Search for the cell housing the specified text and yield its [X, Y] center coordinate. 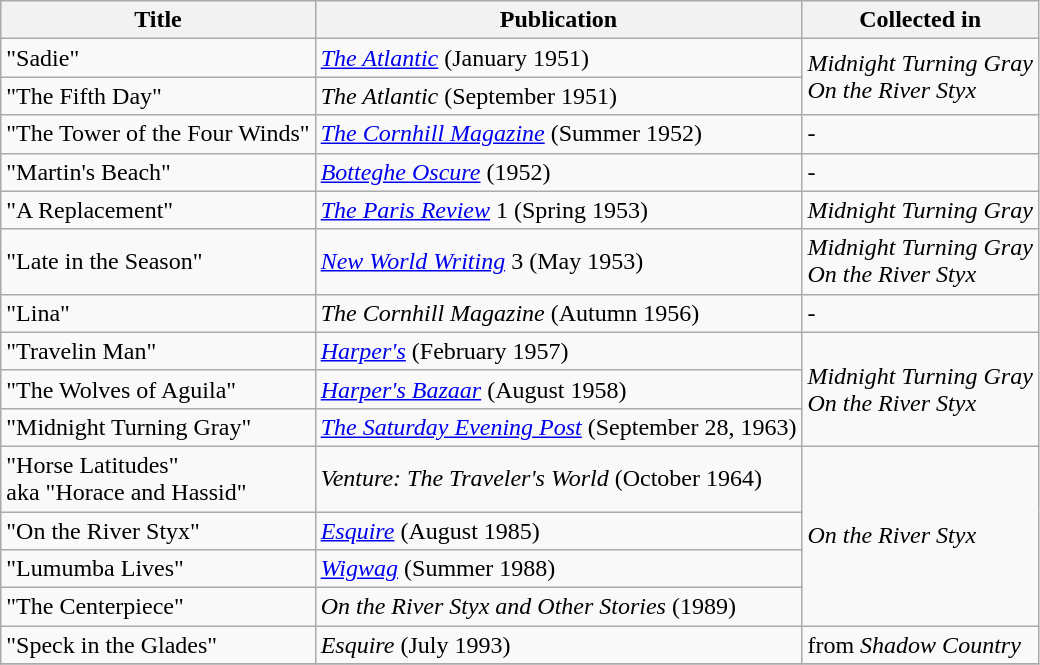
Venture: The Traveler's World (October 1964) [558, 478]
On the River Styx [920, 536]
Midnight Turning Gray [920, 210]
"Travelin Man" [158, 351]
The Cornhill Magazine (Summer 1952) [558, 134]
Collected in [920, 20]
The Atlantic (September 1951) [558, 96]
The Atlantic (January 1951) [558, 58]
"A Replacement" [158, 210]
"Horse Latitudes"aka "Horace and Hassid" [158, 478]
Esquire (July 1993) [558, 645]
The Cornhill Magazine (Autumn 1956) [558, 313]
On the River Styx and Other Stories (1989) [558, 607]
"Lumumba Lives" [158, 569]
"Midnight Turning Gray" [158, 427]
"Martin's Beach" [158, 172]
The Paris Review 1 (Spring 1953) [558, 210]
Publication [558, 20]
"The Wolves of Aguila" [158, 389]
"Speck in the Glades" [158, 645]
Wigwag (Summer 1988) [558, 569]
"On the River Styx" [158, 531]
Harper's (February 1957) [558, 351]
from Shadow Country [920, 645]
The Saturday Evening Post (September 28, 1963) [558, 427]
Botteghe Oscure (1952) [558, 172]
"The Tower of the Four Winds" [158, 134]
"Lina" [158, 313]
"Late in the Season" [158, 262]
"Sadie" [158, 58]
Esquire (August 1985) [558, 531]
Title [158, 20]
New World Writing 3 (May 1953) [558, 262]
"The Fifth Day" [158, 96]
Harper's Bazaar (August 1958) [558, 389]
"The Centerpiece" [158, 607]
